Identify which cell holds the provided text, then report its [x, y] central coordinate. 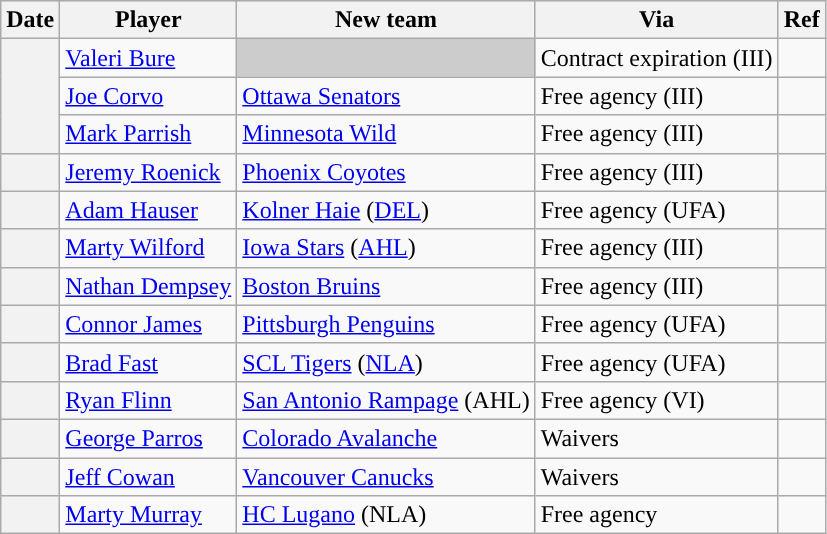
HC Lugano (NLA) [386, 515]
Boston Bruins [386, 286]
Marty Wilford [148, 248]
San Antonio Rampage (AHL) [386, 400]
Valeri Bure [148, 58]
Free agency (VI) [656, 400]
New team [386, 20]
Date [30, 20]
Iowa Stars (AHL) [386, 248]
Jeff Cowan [148, 477]
Minnesota Wild [386, 134]
Marty Murray [148, 515]
Contract expiration (III) [656, 58]
Colorado Avalanche [386, 438]
Phoenix Coyotes [386, 172]
Mark Parrish [148, 134]
Adam Hauser [148, 210]
SCL Tigers (NLA) [386, 362]
Brad Fast [148, 362]
Nathan Dempsey [148, 286]
Kolner Haie (DEL) [386, 210]
Vancouver Canucks [386, 477]
Joe Corvo [148, 96]
Connor James [148, 324]
Player [148, 20]
George Parros [148, 438]
Ottawa Senators [386, 96]
Ryan Flinn [148, 400]
Ref [802, 20]
Jeremy Roenick [148, 172]
Free agency [656, 515]
Via [656, 20]
Pittsburgh Penguins [386, 324]
